From the cell containing the given text, extract its center point as [X, Y] coordinate. 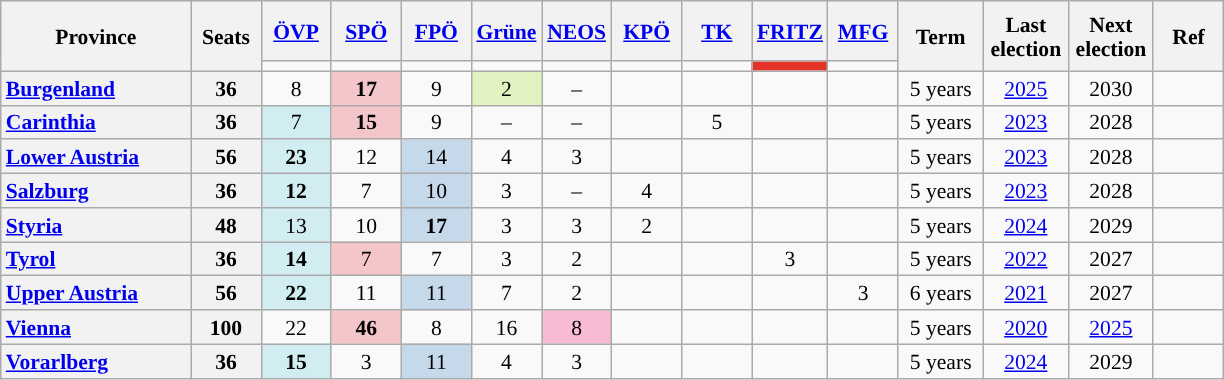
Salzburg [96, 191]
TK [717, 31]
KPÖ [647, 31]
SPÖ [366, 31]
Term [940, 36]
13 [296, 225]
46 [366, 327]
Vorarlberg [96, 361]
Nextelection [1110, 36]
23 [296, 157]
Lastelection [1026, 36]
Burgenland [96, 88]
MFG [863, 31]
5 [717, 122]
Province [96, 36]
Upper Austria [96, 293]
FPÖ [436, 31]
2030 [1110, 88]
NEOS [577, 31]
100 [226, 327]
FRITZ [790, 31]
Grüne [506, 31]
Seats [226, 36]
Vienna [96, 327]
ÖVP [296, 31]
48 [226, 225]
Tyrol [96, 259]
Ref [1188, 36]
2022 [1026, 259]
2021 [1026, 293]
6 years [940, 293]
Styria [96, 225]
2020 [1026, 327]
Lower Austria [96, 157]
16 [506, 327]
Carinthia [96, 122]
